Capture the cell that displays the provided text and extract its (X, Y) central coordinate. 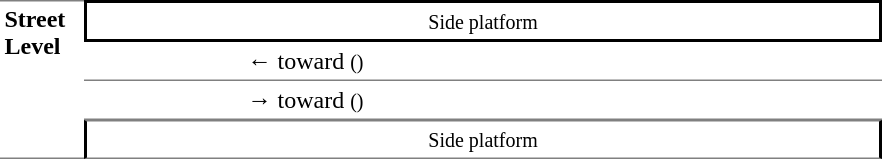
→ toward () (562, 100)
Street Level (42, 80)
← toward () (562, 62)
